Search for the cell housing the specified text and yield its [X, Y] center coordinate. 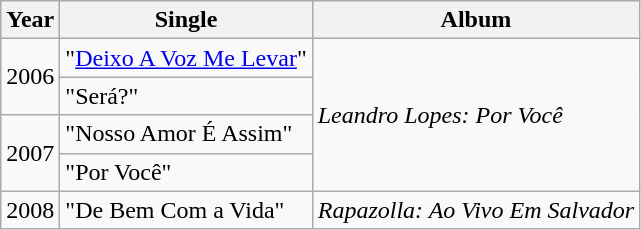
2006 [30, 77]
Year [30, 20]
Single [186, 20]
"Nosso Amor É Assim" [186, 134]
"Deixo A Voz Me Levar" [186, 58]
2007 [30, 153]
"Será?" [186, 96]
Leandro Lopes: Por Você [476, 115]
"Por Você" [186, 172]
"De Bem Com a Vida" [186, 210]
Album [476, 20]
2008 [30, 210]
Rapazolla: Ao Vivo Em Salvador [476, 210]
